Locate the cell with the specified text and output its (X, Y) center coordinate. 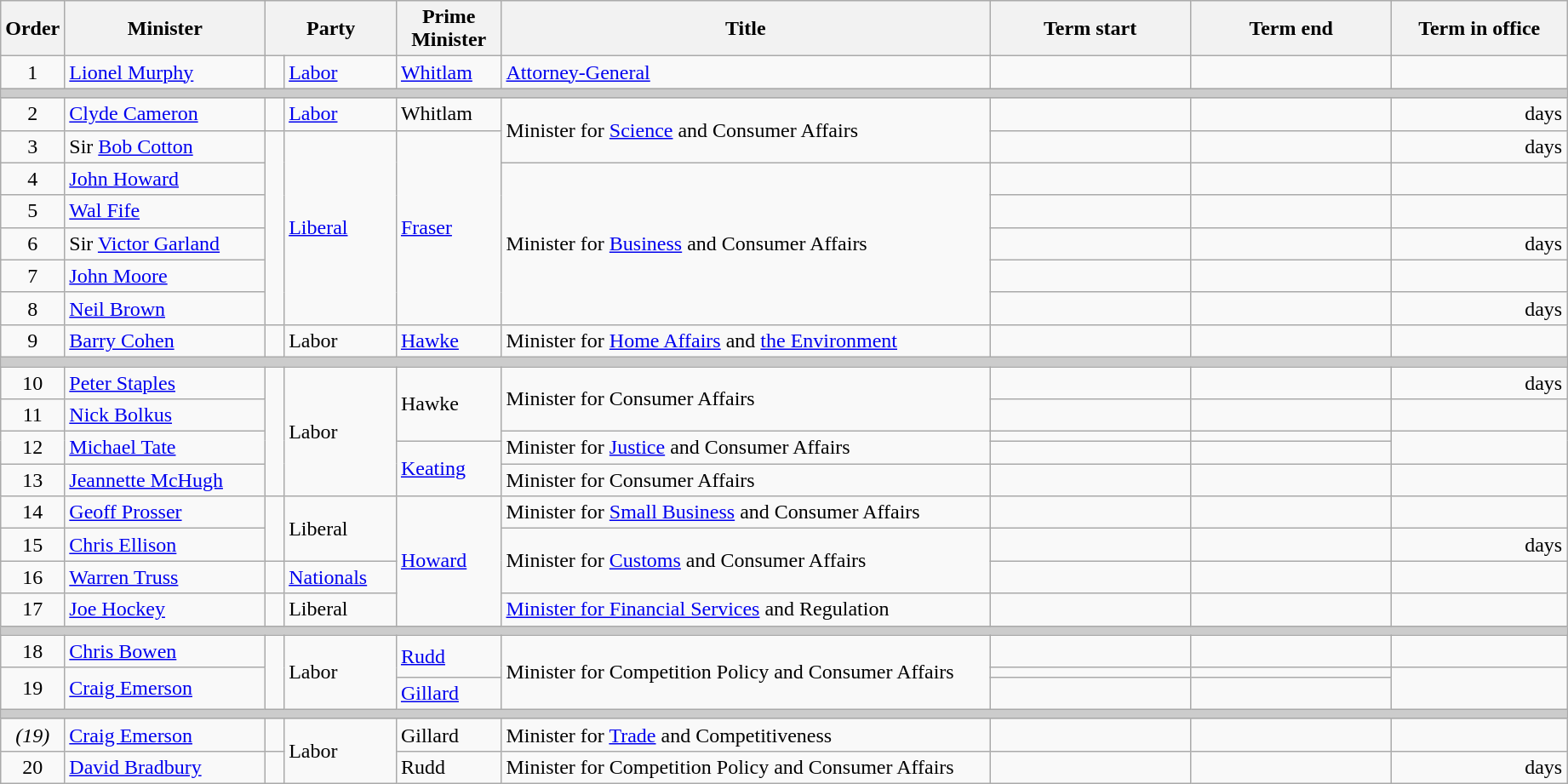
13 (32, 480)
Neil Brown (165, 308)
Barry Cohen (165, 340)
20 (32, 767)
2 (32, 114)
Attorney-General (746, 72)
9 (32, 340)
Minister for Financial Services and Regulation (746, 609)
Minister (165, 29)
18 (32, 651)
11 (32, 415)
8 (32, 308)
Sir Victor Garland (165, 243)
5 (32, 211)
Keating (449, 468)
Sir Bob Cotton (165, 146)
Minister for Small Business and Consumer Affairs (746, 512)
Wal Fife (165, 211)
12 (32, 448)
Minister for Customs and Consumer Affairs (746, 561)
Prime Minister (449, 29)
19 (32, 688)
John Moore (165, 276)
Order (32, 29)
Geoff Prosser (165, 512)
Michael Tate (165, 448)
Howard (449, 561)
Fraser (449, 227)
Term start (1090, 29)
Minister for Business and Consumer Affairs (746, 243)
15 (32, 545)
Chris Bowen (165, 651)
Nationals (340, 577)
7 (32, 276)
(19) (32, 735)
Term in office (1479, 29)
Joe Hockey (165, 609)
Minister for Home Affairs and the Environment (746, 340)
16 (32, 577)
Minister for Trade and Competitiveness (746, 735)
David Bradbury (165, 767)
14 (32, 512)
Peter Staples (165, 382)
Term end (1291, 29)
Title (746, 29)
1 (32, 72)
Chris Ellison (165, 545)
Lionel Murphy (165, 72)
6 (32, 243)
Clyde Cameron (165, 114)
3 (32, 146)
Party (331, 29)
Minister for Science and Consumer Affairs (746, 130)
4 (32, 179)
17 (32, 609)
John Howard (165, 179)
Nick Bolkus (165, 415)
Minister for Justice and Consumer Affairs (746, 448)
Warren Truss (165, 577)
10 (32, 382)
Jeannette McHugh (165, 480)
